Output the (X, Y) coordinate of the center of the cell containing the given text.  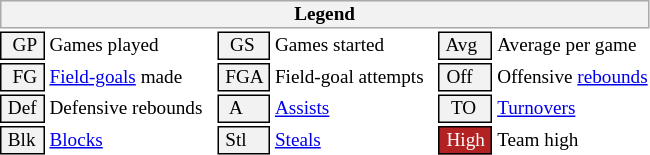
Team high (573, 140)
FGA (244, 77)
GS (244, 46)
GP (22, 46)
Off (466, 77)
Defensive rebounds (131, 108)
Legend (324, 14)
Blk (22, 140)
TO (466, 108)
Turnovers (573, 108)
Games started (354, 46)
Blocks (131, 140)
Def (22, 108)
FG (22, 77)
Assists (354, 108)
Field-goal attempts (354, 77)
Avg (466, 46)
Steals (354, 140)
A (244, 108)
Stl (244, 140)
Games played (131, 46)
Field-goals made (131, 77)
High (466, 140)
Offensive rebounds (573, 77)
Average per game (573, 46)
